Scan for the cell matching the given text and deliver its [x, y] coordinate at center. 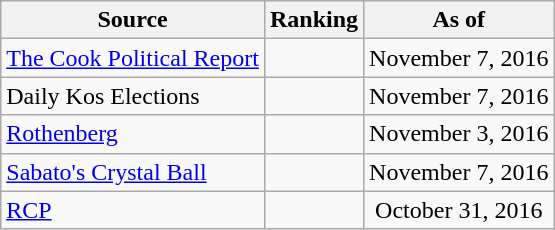
As of [459, 20]
October 31, 2016 [459, 210]
Sabato's Crystal Ball [133, 172]
Daily Kos Elections [133, 96]
Source [133, 20]
Rothenberg [133, 134]
Ranking [314, 20]
The Cook Political Report [133, 58]
RCP [133, 210]
November 3, 2016 [459, 134]
